Capture the cell that displays the provided text and extract its [X, Y] central coordinate. 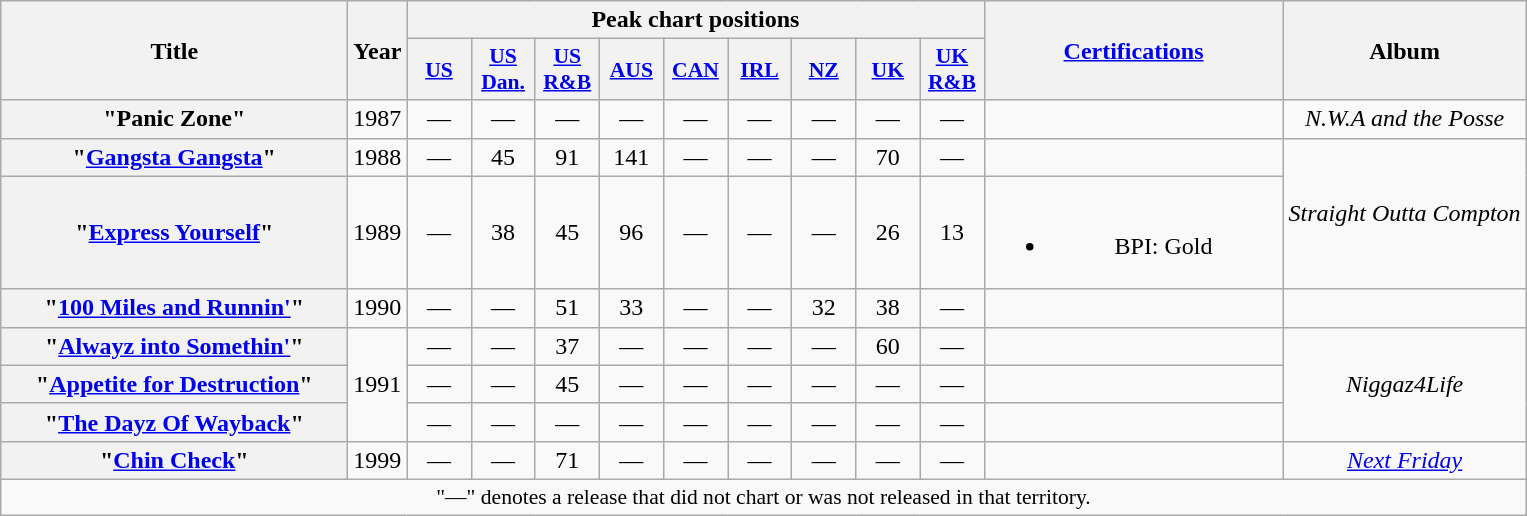
Album [1404, 50]
"Appetite for Destruction" [174, 384]
13 [952, 232]
"Gangsta Gangsta" [174, 157]
"100 Miles and Runnin'" [174, 308]
71 [567, 460]
IRL [760, 70]
US [439, 70]
CAN [695, 70]
60 [888, 346]
1987 [378, 119]
Peak chart positions [696, 20]
1991 [378, 384]
Straight Outta Compton [1404, 214]
"Chin Check" [174, 460]
1988 [378, 157]
"Panic Zone" [174, 119]
Niggaz4Life [1404, 384]
91 [567, 157]
51 [567, 308]
"Express Yourself" [174, 232]
UKR&B [952, 70]
96 [631, 232]
Next Friday [1404, 460]
"—" denotes a release that did not chart or was not released in that territory. [764, 497]
141 [631, 157]
"Alwayz into Somethin'" [174, 346]
37 [567, 346]
NZ [824, 70]
USDan. [503, 70]
26 [888, 232]
1999 [378, 460]
USR&B [567, 70]
Certifications [1134, 50]
Year [378, 50]
1990 [378, 308]
N.W.A and the Posse [1404, 119]
33 [631, 308]
AUS [631, 70]
1989 [378, 232]
32 [824, 308]
Title [174, 50]
BPI: Gold [1134, 232]
"The Dayz Of Wayback" [174, 422]
70 [888, 157]
UK [888, 70]
